Identify which cell holds the provided text, then report its (x, y) central coordinate. 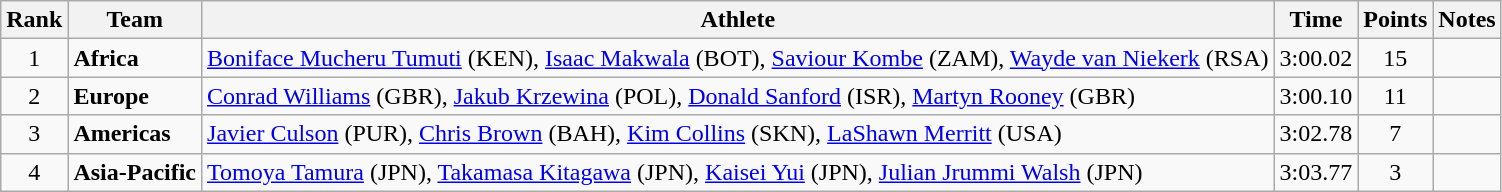
3:00.02 (1316, 58)
Team (135, 20)
2 (34, 96)
Athlete (738, 20)
Notes (1467, 20)
Boniface Mucheru Tumuti (KEN), Isaac Makwala (BOT), Saviour Kombe (ZAM), Wayde van Niekerk (RSA) (738, 58)
Javier Culson (PUR), Chris Brown (BAH), Kim Collins (SKN), LaShawn Merritt (USA) (738, 134)
Rank (34, 20)
3:02.78 (1316, 134)
4 (34, 172)
Time (1316, 20)
Americas (135, 134)
Europe (135, 96)
7 (1396, 134)
1 (34, 58)
Points (1396, 20)
3:03.77 (1316, 172)
Asia-Pacific (135, 172)
11 (1396, 96)
Conrad Williams (GBR), Jakub Krzewina (POL), Donald Sanford (ISR), Martyn Rooney (GBR) (738, 96)
Tomoya Tamura (JPN), Takamasa Kitagawa (JPN), Kaisei Yui (JPN), Julian Jrummi Walsh (JPN) (738, 172)
Africa (135, 58)
15 (1396, 58)
3:00.10 (1316, 96)
